Scan for the cell matching the given text and deliver its [X, Y] coordinate at center. 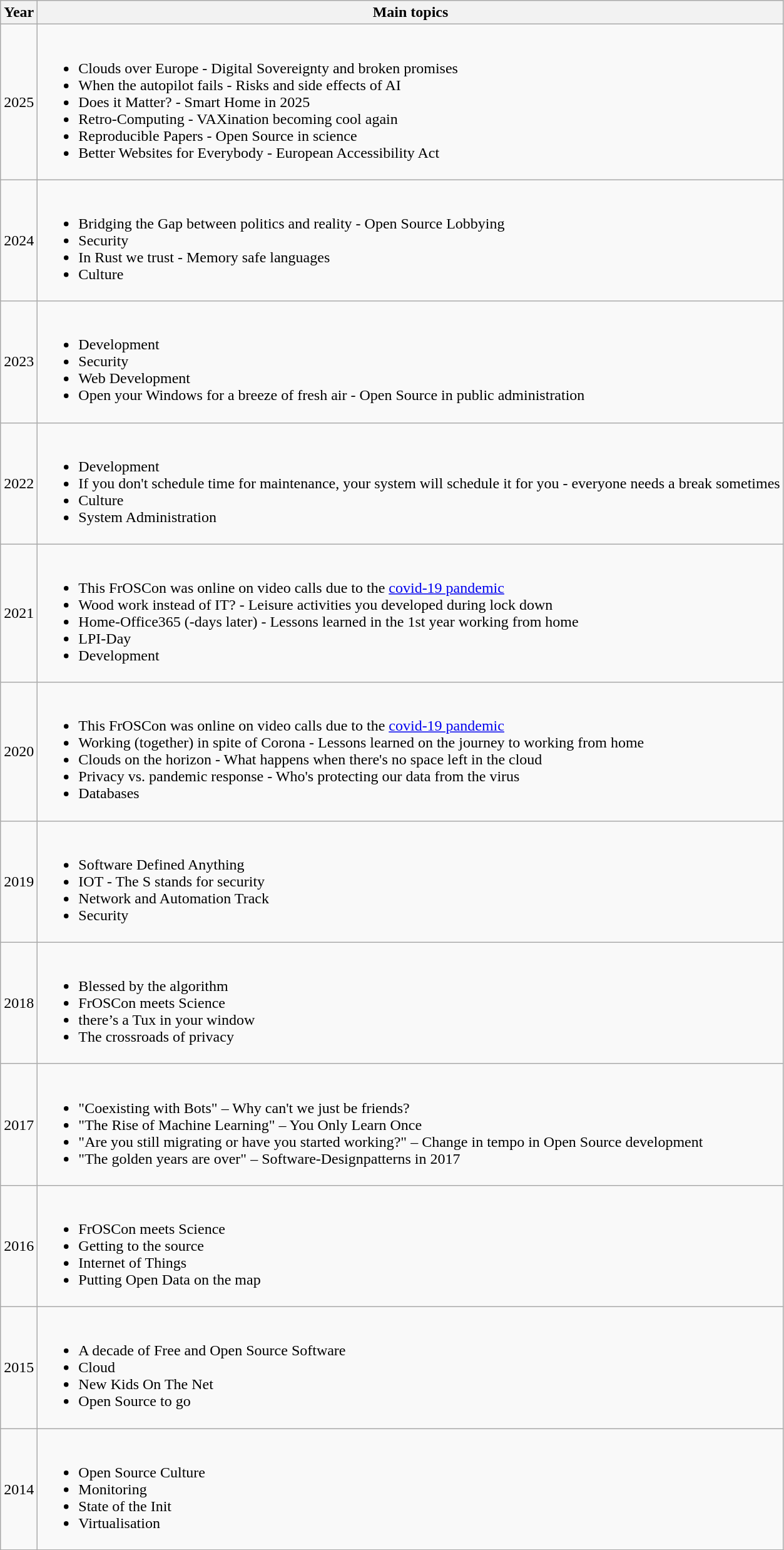
2020 [19, 751]
Open Source CultureMonitoringState of the InitVirtualisation [410, 1489]
2016 [19, 1246]
Software Defined AnythingIOT - The S stands for securityNetwork and Automation TrackSecurity [410, 881]
2015 [19, 1367]
Main topics [410, 13]
DevelopmentSecurityWeb DevelopmentOpen your Windows for a breeze of fresh air - Open Source in public administration [410, 362]
2023 [19, 362]
2019 [19, 881]
2022 [19, 483]
A decade of Free and Open Source SoftwareCloudNew Kids On The NetOpen Source to go [410, 1367]
2014 [19, 1489]
Blessed by the algorithmFrOSCon meets Sciencethere’s a Tux in your windowThe crossroads of privacy [410, 1003]
2025 [19, 102]
2021 [19, 613]
Year [19, 13]
2017 [19, 1124]
Bridging the Gap between politics and reality - Open Source LobbyingSecurityIn Rust we trust - Memory safe languagesCulture [410, 240]
2018 [19, 1003]
2024 [19, 240]
FrOSCon meets ScienceGetting to the sourceInternet of ThingsPutting Open Data on the map [410, 1246]
